Search for the cell housing the specified text and yield its (x, y) center coordinate. 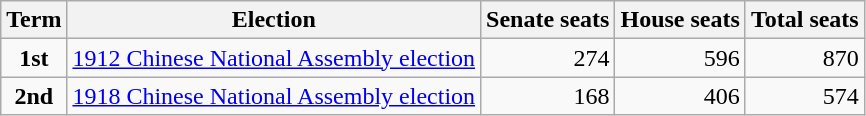
1912 Chinese National Assembly election (274, 58)
2nd (34, 96)
House seats (680, 20)
574 (804, 96)
274 (548, 58)
406 (680, 96)
168 (548, 96)
Election (274, 20)
Term (34, 20)
596 (680, 58)
1st (34, 58)
1918 Chinese National Assembly election (274, 96)
Total seats (804, 20)
Senate seats (548, 20)
870 (804, 58)
